From the cell containing the given text, extract its center point as (X, Y) coordinate. 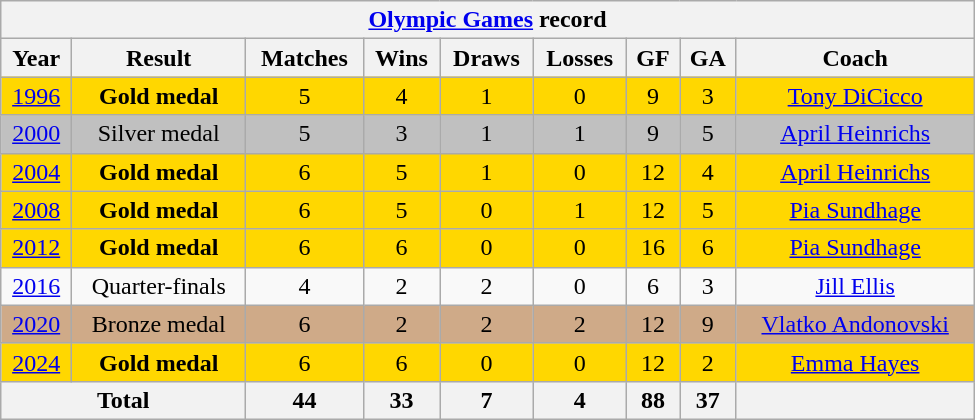
1996 (36, 96)
Draws (486, 58)
2020 (36, 324)
Year (36, 58)
2008 (36, 210)
GA (708, 58)
2000 (36, 134)
Emma Hayes (855, 362)
Vlatko Andonovski (855, 324)
Tony DiCicco (855, 96)
37 (708, 400)
Losses (580, 58)
Result (159, 58)
7 (486, 400)
Bronze medal (159, 324)
2016 (36, 286)
Total (124, 400)
Olympic Games record (488, 20)
2012 (36, 248)
16 (652, 248)
Jill Ellis (855, 286)
Quarter-finals (159, 286)
2004 (36, 172)
44 (304, 400)
GF (652, 58)
33 (402, 400)
Coach (855, 58)
88 (652, 400)
Matches (304, 58)
2024 (36, 362)
Wins (402, 58)
Silver medal (159, 134)
